Output the [X, Y] coordinate of the center of the cell containing the given text.  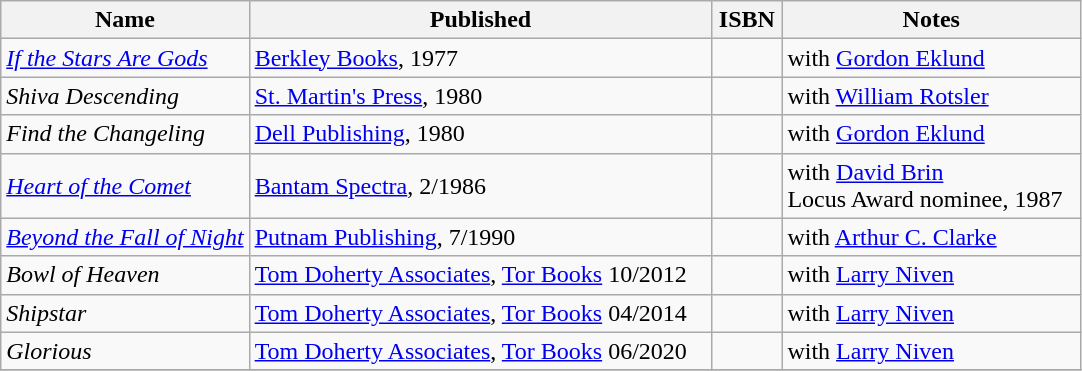
If the Stars Are Gods [125, 58]
Putnam Publishing, 7/1990 [480, 237]
Shiva Descending [125, 96]
Name [125, 20]
Glorious [125, 351]
Beyond the Fall of Night [125, 237]
Notes [932, 20]
St. Martin's Press, 1980 [480, 96]
Bantam Spectra, 2/1986 [480, 186]
Find the Changeling [125, 134]
Published [480, 20]
Tom Doherty Associates, Tor Books 04/2014 [480, 313]
Dell Publishing, 1980 [480, 134]
Shipstar [125, 313]
Berkley Books, 1977 [480, 58]
Tom Doherty Associates, Tor Books 10/2012 [480, 275]
with Arthur C. Clarke [932, 237]
with David BrinLocus Award nominee, 1987 [932, 186]
ISBN [747, 20]
Bowl of Heaven [125, 275]
with William Rotsler [932, 96]
Tom Doherty Associates, Tor Books 06/2020 [480, 351]
Heart of the Comet [125, 186]
